For the text-containing cell, return its midpoint in [x, y] coordinate format. 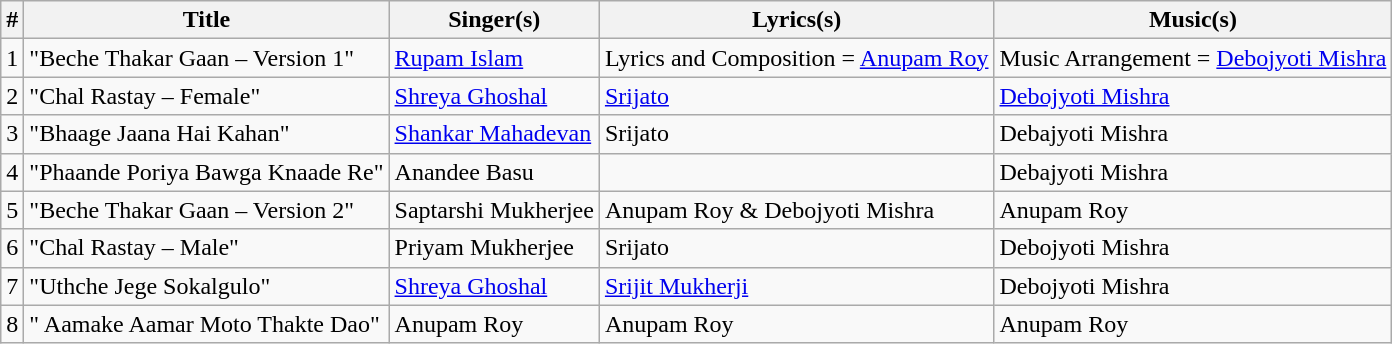
4 [12, 172]
Srijit Mukherji [796, 286]
" Aamake Aamar Moto Thakte Dao" [206, 324]
Anupam Roy & Debojyoti Mishra [796, 210]
Lyrics and Composition = Anupam Roy [796, 58]
5 [12, 210]
Saptarshi Mukherjee [494, 210]
7 [12, 286]
Shankar Mahadevan [494, 134]
"Chal Rastay – Female" [206, 96]
6 [12, 248]
1 [12, 58]
2 [12, 96]
Music Arrangement = Debojyoti Mishra [1193, 58]
"Chal Rastay – Male" [206, 248]
# [12, 20]
"Beche Thakar Gaan – Version 1" [206, 58]
Lyrics(s) [796, 20]
Priyam Mukherjee [494, 248]
"Bhaage Jaana Hai Kahan" [206, 134]
"Phaande Poriya Bawga Knaade Re" [206, 172]
Music(s) [1193, 20]
8 [12, 324]
Title [206, 20]
3 [12, 134]
"Beche Thakar Gaan – Version 2" [206, 210]
Anandee Basu [494, 172]
"Uthche Jege Sokalgulo" [206, 286]
Singer(s) [494, 20]
Rupam Islam [494, 58]
